Determine the [X, Y] coordinate at the center of the cell enclosing the given text.  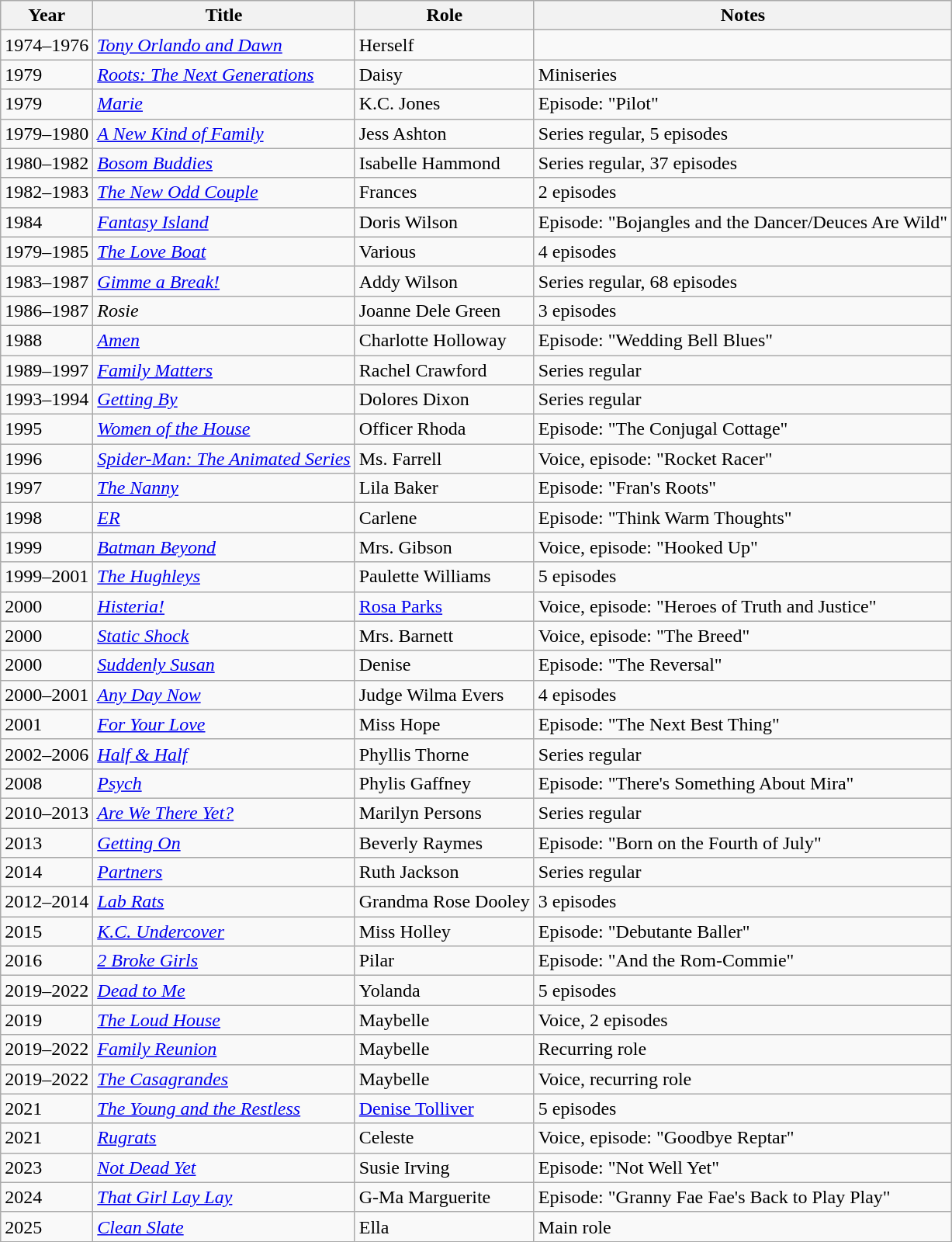
Family Reunion [223, 1049]
Denise [444, 665]
Episode: "Think Warm Thoughts" [743, 518]
Phylis Gaffney [444, 783]
Frances [444, 193]
1979–1980 [47, 134]
Judge Wilma Evers [444, 695]
Joanne Dele Green [444, 310]
Carlene [444, 518]
Series regular, 5 episodes [743, 134]
The Loud House [223, 1020]
Episode: "The Next Best Thing" [743, 724]
Title [223, 16]
Rosie [223, 310]
2012–2014 [47, 902]
2025 [47, 1226]
The Hughleys [223, 577]
Mrs. Barnett [444, 636]
Paulette Williams [444, 577]
1984 [47, 222]
Voice, episode: "The Breed" [743, 636]
Series regular, 37 episodes [743, 163]
Voice, episode: "Hooked Up" [743, 547]
Ella [444, 1226]
Gimme a Break! [223, 281]
That Girl Lay Lay [223, 1197]
Lab Rats [223, 902]
1988 [47, 340]
Phyllis Thorne [444, 754]
Beverly Raymes [444, 842]
Addy Wilson [444, 281]
Episode: "The Reversal" [743, 665]
Lila Baker [444, 488]
Fantasy Island [223, 222]
Mrs. Gibson [444, 547]
2013 [47, 842]
Voice, episode: "Goodbye Reptar" [743, 1138]
Voice, episode: "Heroes of Truth and Justice" [743, 606]
Yolanda [444, 990]
1974–1976 [47, 45]
Histeria! [223, 606]
Episode: "Granny Fae Fae's Back to Play Play" [743, 1197]
Isabelle Hammond [444, 163]
Miniseries [743, 75]
Family Matters [223, 370]
Doris Wilson [444, 222]
Episode: "And the Rom-Commie" [743, 961]
2024 [47, 1197]
Getting On [223, 842]
Suddenly Susan [223, 665]
Episode: "Pilot" [743, 104]
Miss Hope [444, 724]
Bosom Buddies [223, 163]
Women of the House [223, 429]
Herself [444, 45]
Marilyn Persons [444, 813]
Marie [223, 104]
Daisy [444, 75]
2023 [47, 1167]
Ruth Jackson [444, 873]
1982–1983 [47, 193]
1983–1987 [47, 281]
1999 [47, 547]
Series regular, 68 episodes [743, 281]
Not Dead Yet [223, 1167]
2 episodes [743, 193]
2000–2001 [47, 695]
Clean Slate [223, 1226]
For Your Love [223, 724]
Batman Beyond [223, 547]
A New Kind of Family [223, 134]
2002–2006 [47, 754]
Partners [223, 873]
Half & Half [223, 754]
Getting By [223, 400]
1998 [47, 518]
2008 [47, 783]
Voice, 2 episodes [743, 1020]
2019 [47, 1020]
Episode: "Fran's Roots" [743, 488]
Jess Ashton [444, 134]
Episode: "Not Well Yet" [743, 1167]
The Love Boat [223, 252]
The Casagrandes [223, 1079]
The New Odd Couple [223, 193]
Episode: "Wedding Bell Blues" [743, 340]
G-Ma Marguerite [444, 1197]
Are We There Yet? [223, 813]
Charlotte Holloway [444, 340]
Role [444, 16]
Roots: The Next Generations [223, 75]
Grandma Rose Dooley [444, 902]
Main role [743, 1226]
1979–1985 [47, 252]
Pilar [444, 961]
Susie Irving [444, 1167]
1986–1987 [47, 310]
Voice, recurring role [743, 1079]
Any Day Now [223, 695]
Notes [743, 16]
Episode: "The Conjugal Cottage" [743, 429]
1996 [47, 459]
K.C. Jones [444, 104]
Spider-Man: The Animated Series [223, 459]
2001 [47, 724]
Rachel Crawford [444, 370]
Dolores Dixon [444, 400]
Officer Rhoda [444, 429]
1980–1982 [47, 163]
Tony Orlando and Dawn [223, 45]
Episode: "Born on the Fourth of July" [743, 842]
Voice, episode: "Rocket Racer" [743, 459]
Ms. Farrell [444, 459]
Static Shock [223, 636]
ER [223, 518]
The Nanny [223, 488]
Recurring role [743, 1049]
2015 [47, 931]
2 Broke Girls [223, 961]
Rugrats [223, 1138]
Amen [223, 340]
Episode: "Bojangles and the Dancer/Deuces Are Wild" [743, 222]
2014 [47, 873]
Celeste [444, 1138]
Dead to Me [223, 990]
1999–2001 [47, 577]
Psych [223, 783]
Episode: "Debutante Baller" [743, 931]
Year [47, 16]
1989–1997 [47, 370]
Various [444, 252]
Episode: "There's Something About Mira" [743, 783]
Miss Holley [444, 931]
Rosa Parks [444, 606]
1997 [47, 488]
2010–2013 [47, 813]
1995 [47, 429]
The Young and the Restless [223, 1108]
2016 [47, 961]
K.C. Undercover [223, 931]
Denise Tolliver [444, 1108]
1993–1994 [47, 400]
